Locate the cell with the specified text and output its (X, Y) center coordinate. 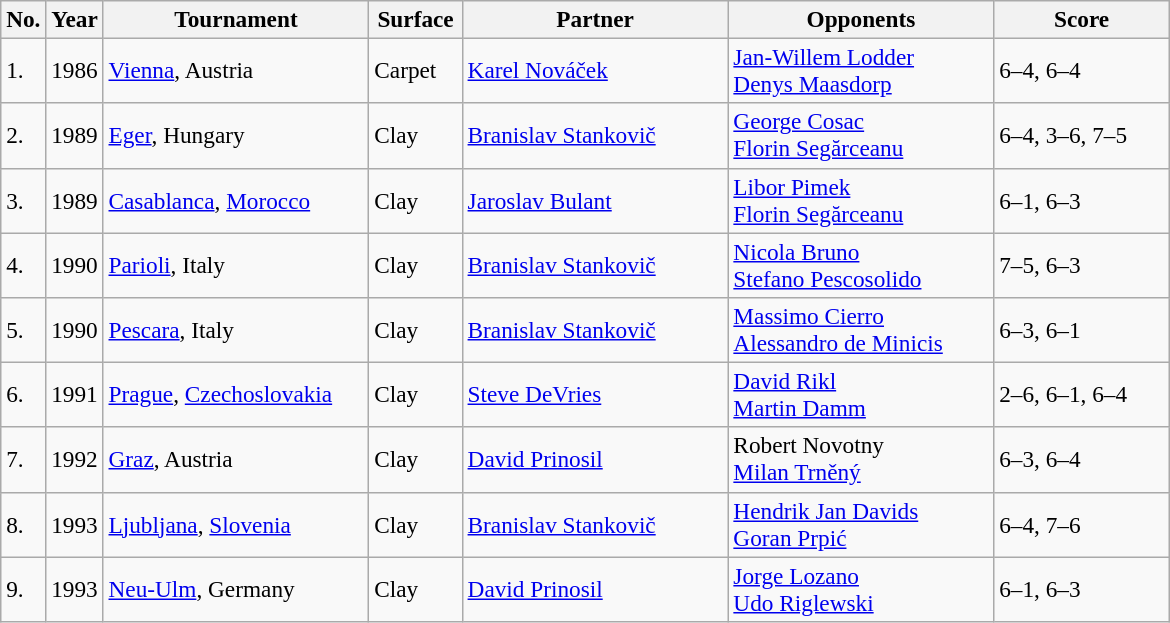
6. (24, 394)
Libor Pimek Florin Segărceanu (861, 200)
Vienna, Austria (236, 70)
Jan-Willem Lodder Denys Maasdorp (861, 70)
Tournament (236, 19)
Partner (595, 19)
9. (24, 588)
No. (24, 19)
Prague, Czechoslovakia (236, 394)
Eger, Hungary (236, 136)
1. (24, 70)
Year (74, 19)
Karel Nováček (595, 70)
Pescara, Italy (236, 330)
Surface (416, 19)
6–3, 6–4 (1082, 460)
Neu-Ulm, Germany (236, 588)
1991 (74, 394)
Hendrik Jan Davids Goran Prpić (861, 524)
6–4, 7–6 (1082, 524)
Jorge Lozano Udo Riglewski (861, 588)
2. (24, 136)
6–4, 6–4 (1082, 70)
8. (24, 524)
7. (24, 460)
Nicola Bruno Stefano Pescosolido (861, 264)
Carpet (416, 70)
David Rikl Martin Damm (861, 394)
Graz, Austria (236, 460)
Opponents (861, 19)
4. (24, 264)
1992 (74, 460)
Ljubljana, Slovenia (236, 524)
1986 (74, 70)
6–3, 6–1 (1082, 330)
7–5, 6–3 (1082, 264)
Robert Novotny Milan Trněný (861, 460)
5. (24, 330)
2–6, 6–1, 6–4 (1082, 394)
Score (1082, 19)
3. (24, 200)
George Cosac Florin Segărceanu (861, 136)
6–4, 3–6, 7–5 (1082, 136)
Massimo Cierro Alessandro de Minicis (861, 330)
Casablanca, Morocco (236, 200)
Jaroslav Bulant (595, 200)
Steve DeVries (595, 394)
Parioli, Italy (236, 264)
